Determine the (X, Y) coordinate at the center of the cell enclosing the given text.  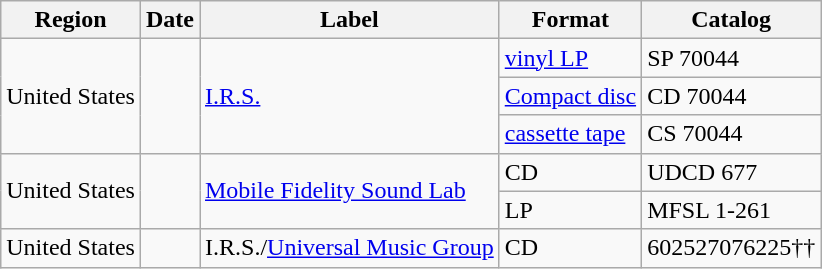
Format (570, 20)
MFSL 1-261 (732, 210)
I.R.S./Universal Music Group (350, 248)
Region (71, 20)
LP (570, 210)
Label (350, 20)
CD 70044 (732, 96)
SP 70044 (732, 58)
UDCD 677 (732, 172)
Compact disc (570, 96)
Mobile Fidelity Sound Lab (350, 191)
cassette tape (570, 134)
CS 70044 (732, 134)
Date (170, 20)
602527076225†† (732, 248)
I.R.S. (350, 96)
Catalog (732, 20)
vinyl LP (570, 58)
